Determine the (X, Y) coordinate at the center of the cell enclosing the given text.  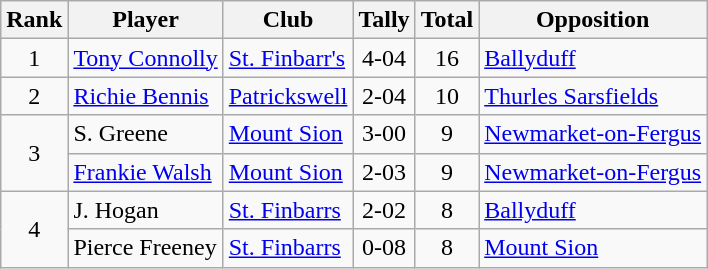
S. Greene (146, 134)
Rank (34, 20)
Pierce Freeney (146, 248)
Frankie Walsh (146, 172)
2 (34, 96)
10 (447, 96)
Patrickswell (288, 96)
0-08 (384, 248)
Total (447, 20)
Richie Bennis (146, 96)
2-02 (384, 210)
4 (34, 229)
1 (34, 58)
4-04 (384, 58)
2-03 (384, 172)
St. Finbarr's (288, 58)
3-00 (384, 134)
J. Hogan (146, 210)
2-04 (384, 96)
Player (146, 20)
Tally (384, 20)
Opposition (593, 20)
Club (288, 20)
16 (447, 58)
3 (34, 153)
Thurles Sarsfields (593, 96)
Tony Connolly (146, 58)
